Return the [x, y] coordinate for the center point of the cell that contains the specified text.  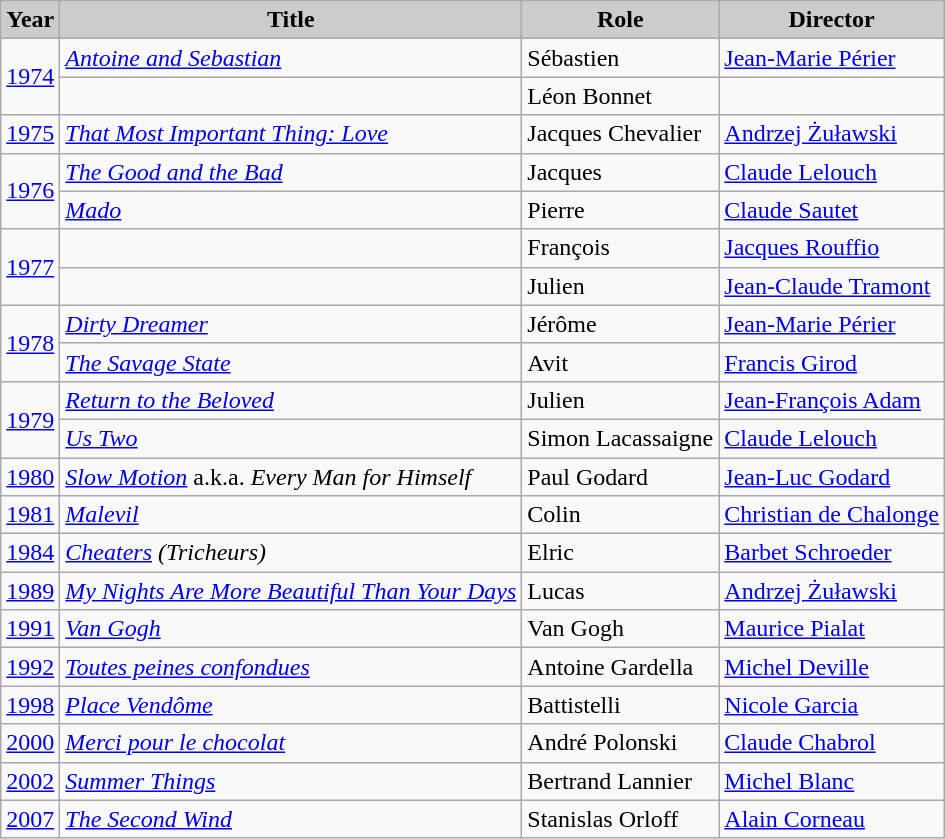
Bertrand Lannier [620, 781]
That Most Important Thing: Love [291, 134]
Stanislas Orloff [620, 819]
Paul Godard [620, 477]
Title [291, 20]
Sébastien [620, 58]
François [620, 248]
Claude Sautet [832, 210]
Mado [291, 210]
Jean-Luc Godard [832, 477]
My Nights Are More Beautiful Than Your Days [291, 591]
Director [832, 20]
Elric [620, 553]
1974 [30, 77]
Return to the Beloved [291, 400]
2002 [30, 781]
1975 [30, 134]
Jérôme [620, 324]
The Second Wind [291, 819]
Year [30, 20]
1989 [30, 591]
Michel Deville [832, 667]
Dirty Dreamer [291, 324]
1977 [30, 267]
The Savage State [291, 362]
Colin [620, 515]
Battistelli [620, 705]
Avit [620, 362]
Pierre [620, 210]
Michel Blanc [832, 781]
1998 [30, 705]
Nicole Garcia [832, 705]
Simon Lacassaigne [620, 438]
1978 [30, 343]
1991 [30, 629]
2000 [30, 743]
Malevil [291, 515]
Toutes peines confondues [291, 667]
Lucas [620, 591]
The Good and the Bad [291, 172]
Summer Things [291, 781]
Francis Girod [832, 362]
2007 [30, 819]
1992 [30, 667]
Jacques Rouffio [832, 248]
1984 [30, 553]
André Polonski [620, 743]
Jacques [620, 172]
Christian de Chalonge [832, 515]
Place Vendôme [291, 705]
Jean-Claude Tramont [832, 286]
Cheaters (Tricheurs) [291, 553]
Us Two [291, 438]
Antoine and Sebastian [291, 58]
Slow Motion a.k.a. Every Man for Himself [291, 477]
Jacques Chevalier [620, 134]
1980 [30, 477]
Role [620, 20]
1979 [30, 419]
Maurice Pialat [832, 629]
Léon Bonnet [620, 96]
1976 [30, 191]
Claude Chabrol [832, 743]
Barbet Schroeder [832, 553]
Merci pour le chocolat [291, 743]
Jean-François Adam [832, 400]
Antoine Gardella [620, 667]
Alain Corneau [832, 819]
1981 [30, 515]
